Capture the cell that displays the provided text and extract its [x, y] central coordinate. 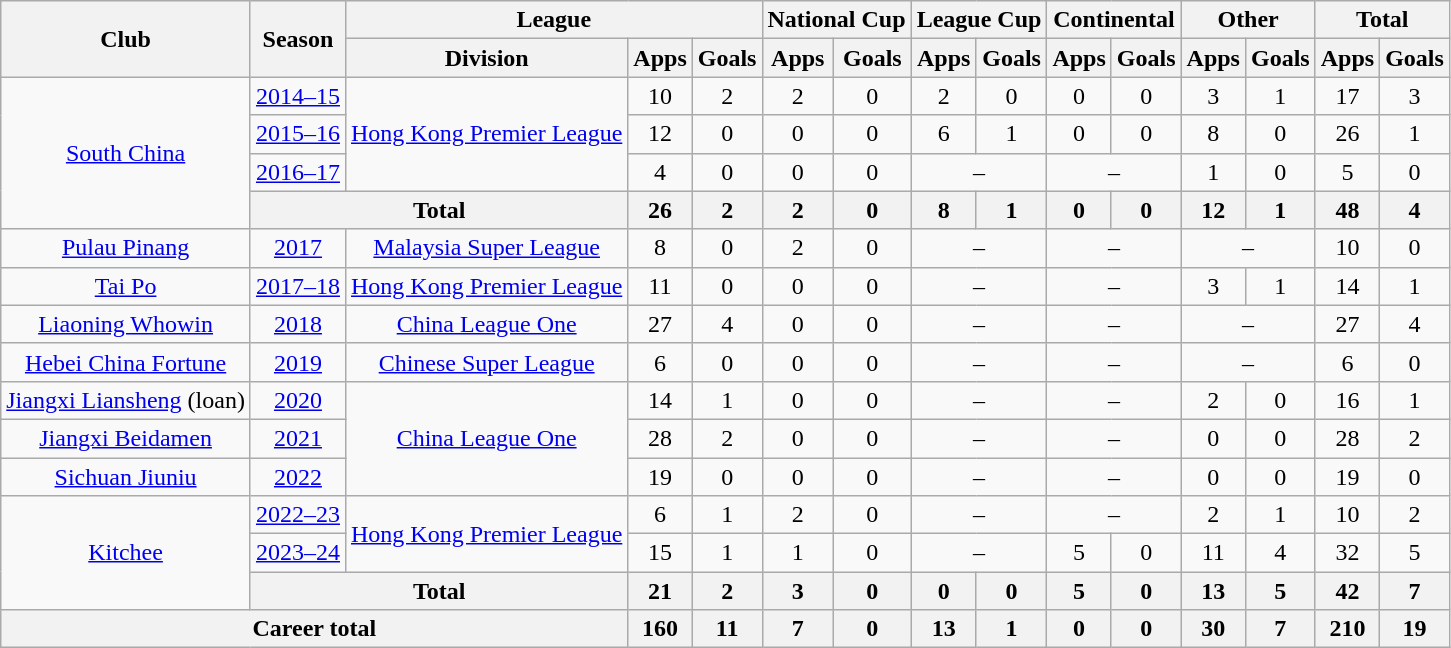
30 [1213, 629]
Career total [314, 629]
210 [1347, 629]
2019 [298, 362]
21 [660, 591]
2022 [298, 477]
2023–24 [298, 553]
2015–16 [298, 134]
2021 [298, 438]
160 [660, 629]
2020 [298, 400]
Other [1248, 20]
15 [660, 553]
Jiangxi Liansheng (loan) [126, 400]
Club [126, 39]
2016–17 [298, 172]
Liaoning Whowin [126, 324]
42 [1347, 591]
League [554, 20]
Kitchee [126, 553]
Pulau Pinang [126, 248]
Season [298, 39]
Chinese Super League [486, 362]
South China [126, 153]
Malaysia Super League [486, 248]
2014–15 [298, 96]
Jiangxi Beidamen [126, 438]
Hebei China Fortune [126, 362]
2018 [298, 324]
Continental [1114, 20]
2017 [298, 248]
32 [1347, 553]
Division [486, 58]
17 [1347, 96]
Tai Po [126, 286]
Sichuan Jiuniu [126, 477]
2022–23 [298, 515]
National Cup [836, 20]
2017–18 [298, 286]
16 [1347, 400]
League Cup [979, 20]
48 [1347, 210]
